Identify which cell holds the provided text, then report its [x, y] central coordinate. 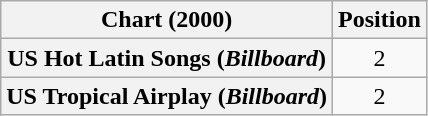
US Hot Latin Songs (Billboard) [167, 58]
Chart (2000) [167, 20]
US Tropical Airplay (Billboard) [167, 96]
Position [380, 20]
